Output the (x, y) coordinate of the center of the cell containing the given text.  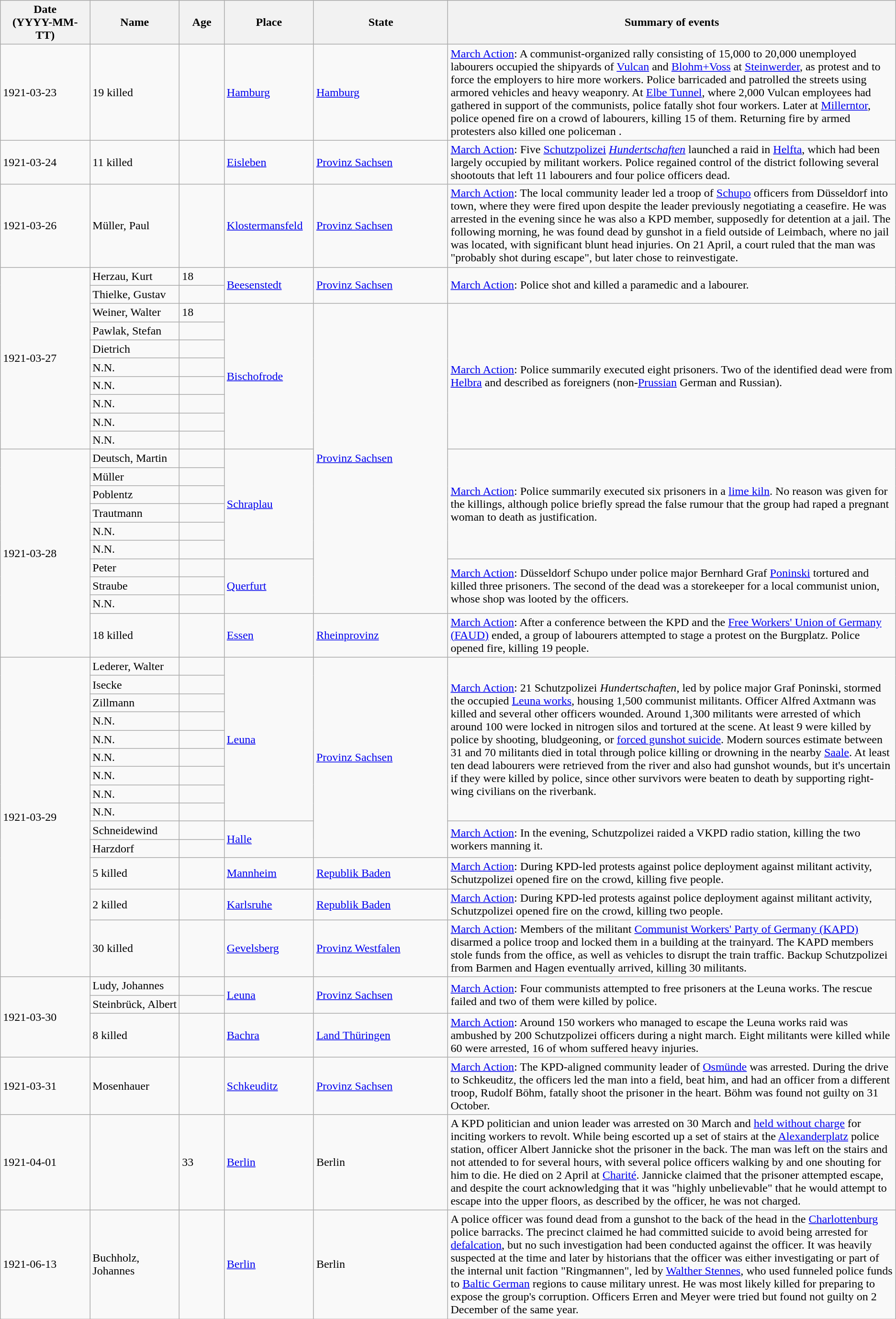
1921-03-31 (45, 1085)
Dietrich (135, 349)
5 killed (135, 873)
1921-03-27 (45, 358)
Mannheim (269, 873)
Peter (135, 568)
Müller (135, 477)
Eisleben (269, 162)
Gevelsberg (269, 949)
Bischofrode (269, 376)
Poblentz (135, 495)
Steinbrück, Albert (135, 1004)
Harzdorf (135, 849)
1921-03-30 (45, 1017)
Trautmann (135, 513)
1921-06-13 (45, 1264)
1921-04-01 (45, 1162)
Beesenstedt (269, 285)
Schraplau (269, 504)
Ludy, Johannes (135, 986)
Rheinprovinz (381, 635)
Name (135, 22)
Pawlak, Stefan (135, 331)
Zillmann (135, 703)
2 killed (135, 905)
Mosenhauer (135, 1085)
Bachra (269, 1035)
Querfurt (269, 586)
33 (202, 1162)
March Action: Four communists attempted to free prisoners at the Leuna works. The rescue failed and two of them were killed by police. (672, 995)
March Action: In the evening, Schutzpolizei raided a VKPD radio station, killing the two workers manning it. (672, 839)
11 killed (135, 162)
Essen (269, 635)
Karlsruhe (269, 905)
19 killed (135, 92)
18 killed (135, 635)
Klostermansfeld (269, 226)
1921-03-26 (45, 226)
Müller, Paul (135, 226)
Weiner, Walter (135, 313)
Summary of events (672, 22)
1921-03-28 (45, 553)
30 killed (135, 949)
Deutsch, Martin (135, 458)
Thielke, Gustav (135, 294)
Age (202, 22)
Straube (135, 586)
Schneidewind (135, 830)
Buchholz, Johannes (135, 1264)
Lederer, Walter (135, 666)
8 killed (135, 1035)
Land Thüringen (381, 1035)
Provinz Westfalen (381, 949)
Isecke (135, 684)
Schkeuditz (269, 1085)
March Action: Police shot and killed a paramedic and a labourer. (672, 285)
State (381, 22)
1921-03-29 (45, 817)
Date(YYYY-MM-TT) (45, 22)
1921-03-24 (45, 162)
Halle (269, 839)
Herzau, Kurt (135, 276)
Place (269, 22)
1921-03-23 (45, 92)
